Determine the (x, y) coordinate at the center of the cell enclosing the given text.  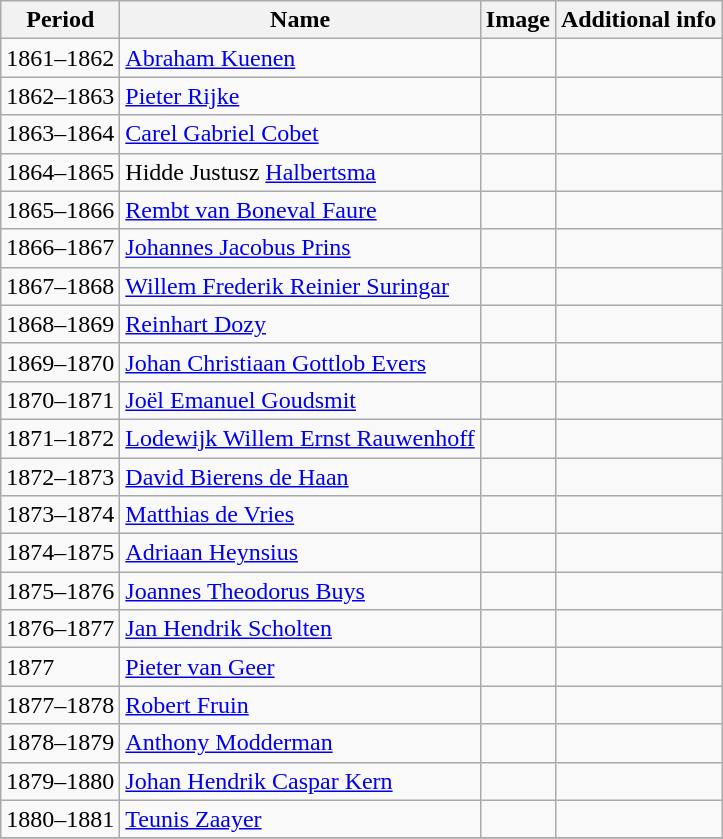
Image (518, 20)
Matthias de Vries (300, 515)
1876–1877 (60, 629)
1869–1870 (60, 362)
1879–1880 (60, 781)
1880–1881 (60, 819)
1861–1862 (60, 58)
Johan Christiaan Gottlob Evers (300, 362)
1874–1875 (60, 553)
1875–1876 (60, 591)
1878–1879 (60, 743)
Johannes Jacobus Prins (300, 248)
1872–1873 (60, 477)
Carel Gabriel Cobet (300, 134)
Adriaan Heynsius (300, 553)
Hidde Justusz Halbertsma (300, 172)
Reinhart Dozy (300, 324)
1863–1864 (60, 134)
Jan Hendrik Scholten (300, 629)
Pieter van Geer (300, 667)
Johan Hendrik Caspar Kern (300, 781)
1867–1868 (60, 286)
Additional info (638, 20)
1877 (60, 667)
Joannes Theodorus Buys (300, 591)
Robert Fruin (300, 705)
1870–1871 (60, 400)
David Bierens de Haan (300, 477)
Period (60, 20)
Anthony Modderman (300, 743)
Rembt van Boneval Faure (300, 210)
1862–1863 (60, 96)
1877–1878 (60, 705)
1871–1872 (60, 438)
1866–1867 (60, 248)
1865–1866 (60, 210)
Willem Frederik Reinier Suringar (300, 286)
Pieter Rijke (300, 96)
Abraham Kuenen (300, 58)
Teunis Zaayer (300, 819)
Lodewijk Willem Ernst Rauwenhoff (300, 438)
1868–1869 (60, 324)
Name (300, 20)
Joël Emanuel Goudsmit (300, 400)
1864–1865 (60, 172)
1873–1874 (60, 515)
